Determine the (x, y) coordinate at the center of the cell enclosing the given text.  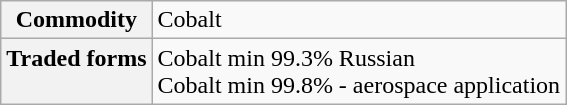
Traded forms (76, 72)
Cobalt min 99.3% RussianCobalt min 99.8% - aerospace application (359, 72)
Cobalt (359, 20)
Commodity (76, 20)
